Pinpoint the cell where the given text exists, returning its [X, Y] midpoint coordinate. 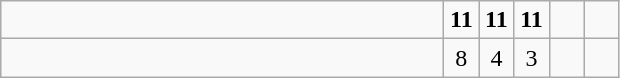
3 [532, 58]
8 [462, 58]
4 [496, 58]
